Pinpoint the cell where the given text exists, returning its (x, y) midpoint coordinate. 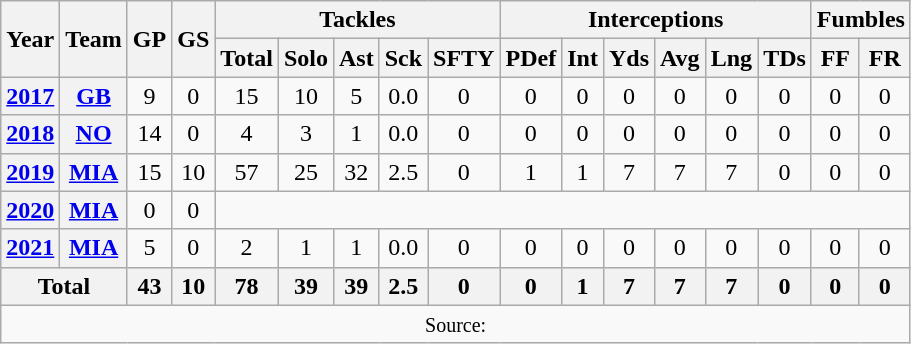
Ast (356, 58)
Lng (731, 58)
78 (247, 286)
Sck (403, 58)
3 (306, 134)
2020 (30, 210)
4 (247, 134)
FR (884, 58)
GB (94, 96)
Avg (680, 58)
32 (356, 172)
Interceptions (656, 20)
GP (149, 39)
2021 (30, 248)
Int (583, 58)
43 (149, 286)
Solo (306, 58)
14 (149, 134)
57 (247, 172)
Yds (628, 58)
Year (30, 39)
2019 (30, 172)
Team (94, 39)
Fumbles (860, 20)
SFTY (464, 58)
2017 (30, 96)
2 (247, 248)
9 (149, 96)
Source: (456, 324)
TDs (785, 58)
Tackles (358, 20)
FF (835, 58)
GS (194, 39)
25 (306, 172)
2018 (30, 134)
PDef (531, 58)
NO (94, 134)
